Return (X, Y) of the center of cell containing provided text 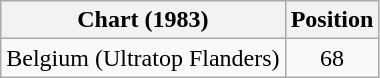
Position (332, 20)
Belgium (Ultratop Flanders) (143, 58)
Chart (1983) (143, 20)
68 (332, 58)
